Search for the cell housing the specified text and yield its [x, y] center coordinate. 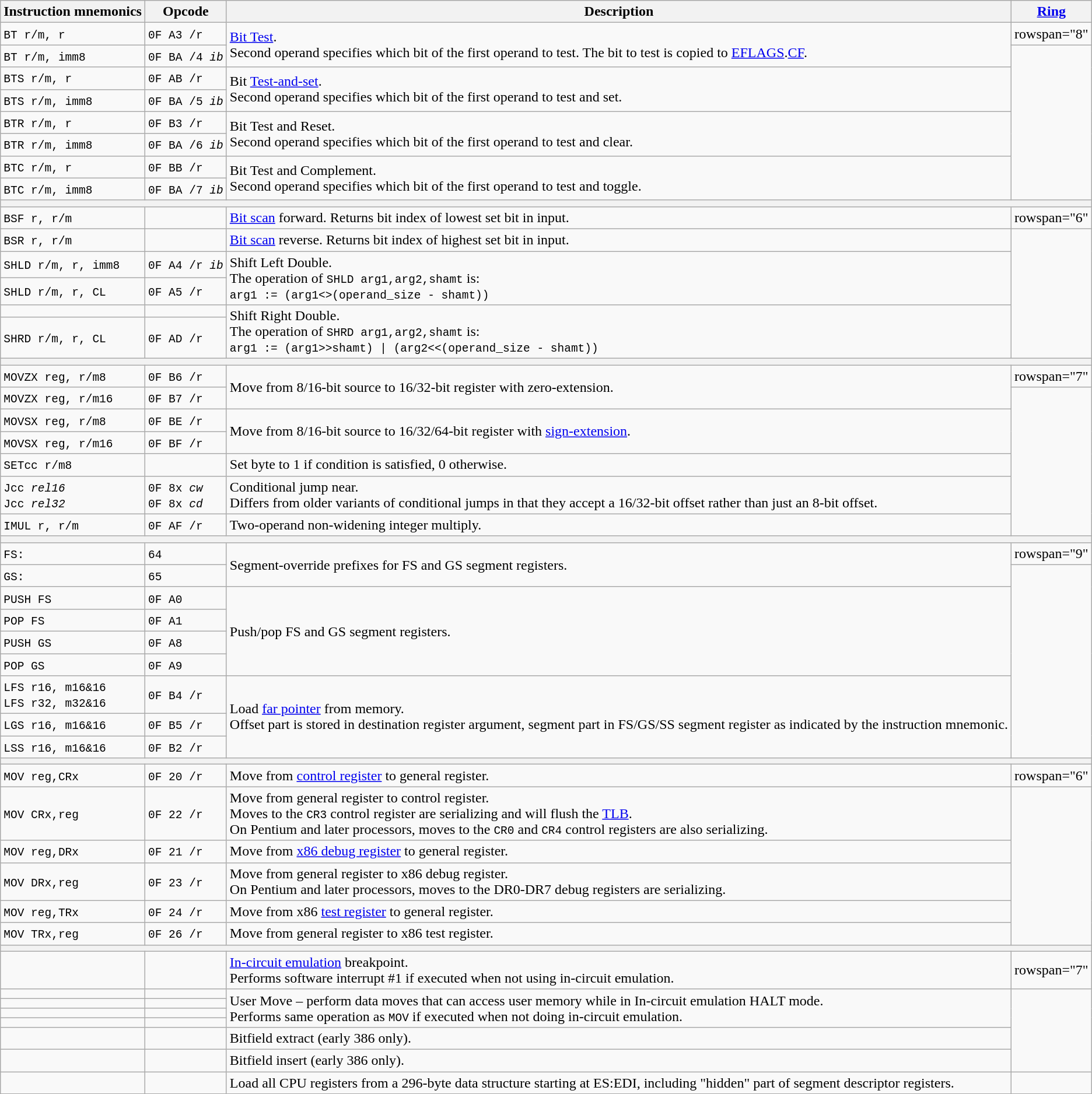
Move from general register to x86 debug register.On Pentium and later processors, moves to the DR0-DR7 debug registers are serializing. [618, 882]
SHLD r/m, r, imm8 [73, 264]
BT r/m, imm8 [73, 56]
0F AB /r [185, 78]
0F B4 /r [185, 695]
0F B7 /r [185, 398]
0F BA /6 ib [185, 145]
Bit Test.Second operand specifies which bit of the first operand to test. The bit to test is copied to EFLAGS.CF. [618, 45]
Move from x86 debug register to general register. [618, 851]
BTC r/m, imm8 [73, 189]
0F 26 /r [185, 934]
MOV reg,CRx [73, 776]
0F BB /r [185, 167]
Shift Left Double.The operation of SHLD arg1,arg2,shamt is:arg1 := (arg1<>(operand_size - shamt)) [618, 278]
MOVZX reg, r/m16 [73, 398]
0F AF /r [185, 525]
0F 24 /r [185, 911]
0F AD /r [185, 337]
MOVZX reg, r/m8 [73, 376]
BT r/m, r [73, 34]
Push/pop FS and GS segment registers. [618, 631]
0F 22 /r [185, 814]
0F A9 [185, 664]
0F 20 /r [185, 776]
IMUL r, r/m [73, 525]
BTC r/m, r [73, 167]
BTS r/m, imm8 [73, 100]
Instruction mnemonics [73, 12]
Bit Test and Complement.Second operand specifies which bit of the first operand to test and toggle. [618, 178]
Description [618, 12]
0F A0 [185, 598]
In-circuit emulation breakpoint.Performs software interrupt #1 if executed when not using in-circuit emulation. [618, 970]
0F 8x cw0F 8x cd [185, 495]
64 [185, 553]
POP FS [73, 620]
BTS r/m, r [73, 78]
MOV reg,DRx [73, 851]
Set byte to 1 if condition is satisfied, 0 otherwise. [618, 465]
Bitfield extract (early 386 only). [618, 1038]
rowspan="8" [1052, 34]
Move from 8/16-bit source to 16/32-bit register with zero-extension. [618, 387]
0F A3 /r [185, 34]
Conditional jump near.Differs from older variants of conditional jumps in that they accept a 16/32-bit offset rather than just an 8-bit offset. [618, 495]
0F B6 /r [185, 376]
Opcode [185, 12]
0F BA /7 ib [185, 189]
Bit scan reverse. Returns bit index of highest set bit in input. [618, 240]
65 [185, 576]
MOV CRx,reg [73, 814]
Segment-override prefixes for FS and GS segment registers. [618, 564]
Bit scan forward. Returns bit index of lowest set bit in input. [618, 218]
BTR r/m, r [73, 122]
LSS r16, m16&16 [73, 747]
Move from x86 test register to general register. [618, 911]
BTR r/m, imm8 [73, 145]
0F A4 /r ib [185, 264]
PUSH FS [73, 598]
BSR r, r/m [73, 240]
PUSH GS [73, 642]
LGS r16, m16&16 [73, 725]
Shift Right Double.The operation of SHRD arg1,arg2,shamt is:arg1 := (arg1>>shamt) | (arg2<<(operand_size - shamt)) [618, 332]
Load all CPU registers from a 296-byte data structure starting at ES:EDI, including "hidden" part of segment descriptor registers. [618, 1083]
0F B3 /r [185, 122]
0F 21 /r [185, 851]
Jcc rel16Jcc rel32 [73, 495]
Ring [1052, 12]
Move from control register to general register. [618, 776]
Bitfield insert (early 386 only). [618, 1060]
SHLD r/m, r, CL [73, 292]
MOVSX reg, r/m8 [73, 420]
BSF r, r/m [73, 218]
MOVSX reg, r/m16 [73, 443]
SETcc r/m8 [73, 465]
Two-operand non-widening integer multiply. [618, 525]
0F B5 /r [185, 725]
MOV reg,TRx [73, 911]
Move from 8/16-bit source to 16/32/64-bit register with sign-extension. [618, 432]
Bit Test and Reset.Second operand specifies which bit of the first operand to test and clear. [618, 134]
0F A1 [185, 620]
FS: [73, 553]
0F A8 [185, 642]
rowspan="9" [1052, 553]
0F BA /4 ib [185, 56]
Move from general register to x86 test register. [618, 934]
LFS r16, m16&16LFS r32, m32&16 [73, 695]
0F BA /5 ib [185, 100]
Bit Test-and-set.Second operand specifies which bit of the first operand to test and set. [618, 89]
0F B2 /r [185, 747]
0F BE /r [185, 420]
0F BF /r [185, 443]
MOV TRx,reg [73, 934]
GS: [73, 576]
POP GS [73, 664]
0F A5 /r [185, 292]
0F 23 /r [185, 882]
SHRD r/m, r, CL [73, 337]
MOV DRx,reg [73, 882]
